Search for the cell housing the specified text and yield its [x, y] center coordinate. 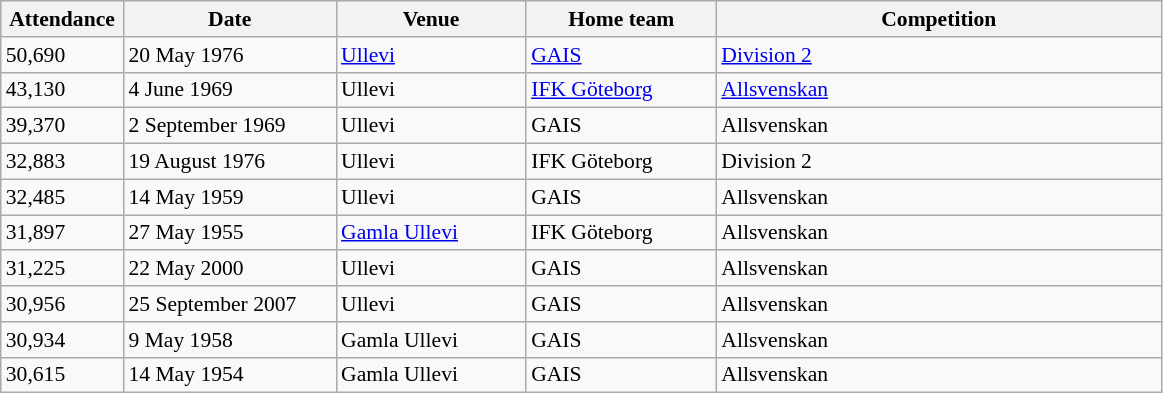
19 August 1976 [230, 162]
30,934 [62, 340]
Venue [431, 19]
31,225 [62, 269]
30,615 [62, 375]
32,883 [62, 162]
27 May 1955 [230, 233]
9 May 1958 [230, 340]
Date [230, 19]
2 September 1969 [230, 126]
4 June 1969 [230, 90]
Attendance [62, 19]
30,956 [62, 304]
22 May 2000 [230, 269]
14 May 1959 [230, 197]
43,130 [62, 90]
14 May 1954 [230, 375]
20 May 1976 [230, 55]
50,690 [62, 55]
Home team [621, 19]
25 September 2007 [230, 304]
32,485 [62, 197]
Competition [938, 19]
31,897 [62, 233]
39,370 [62, 126]
